Capture the cell that displays the provided text and extract its [x, y] central coordinate. 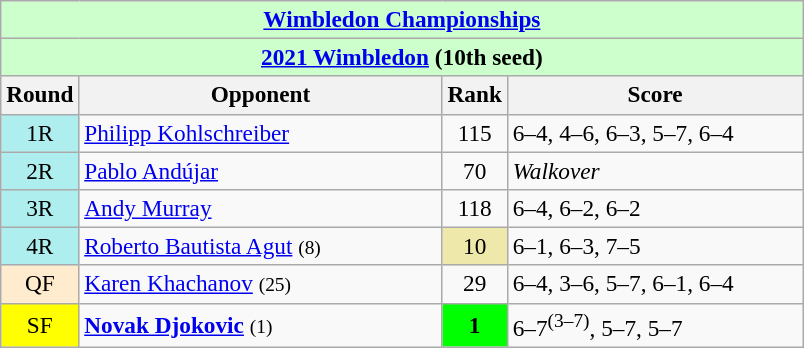
10 [474, 246]
Score [655, 95]
QF [40, 284]
Opponent [260, 95]
2021 Wimbledon (10th seed) [402, 57]
6–1, 6–3, 7–5 [655, 246]
Karen Khachanov (25) [260, 284]
6–4, 4–6, 6–3, 5–7, 6–4 [655, 133]
Rank [474, 95]
SF [40, 325]
Roberto Bautista Agut (8) [260, 246]
Round [40, 95]
Pablo Andújar [260, 170]
70 [474, 170]
4R [40, 246]
2R [40, 170]
Wimbledon Championships [402, 19]
Philipp Kohlschreiber [260, 133]
115 [474, 133]
Andy Murray [260, 208]
1R [40, 133]
3R [40, 208]
118 [474, 208]
Novak Djokovic (1) [260, 325]
6–7(3–7), 5–7, 5–7 [655, 325]
6–4, 6–2, 6–2 [655, 208]
1 [474, 325]
6–4, 3–6, 5–7, 6–1, 6–4 [655, 284]
29 [474, 284]
Walkover [655, 170]
